Find where the given text appears and provide that cell's center as (X, Y) coordinate. 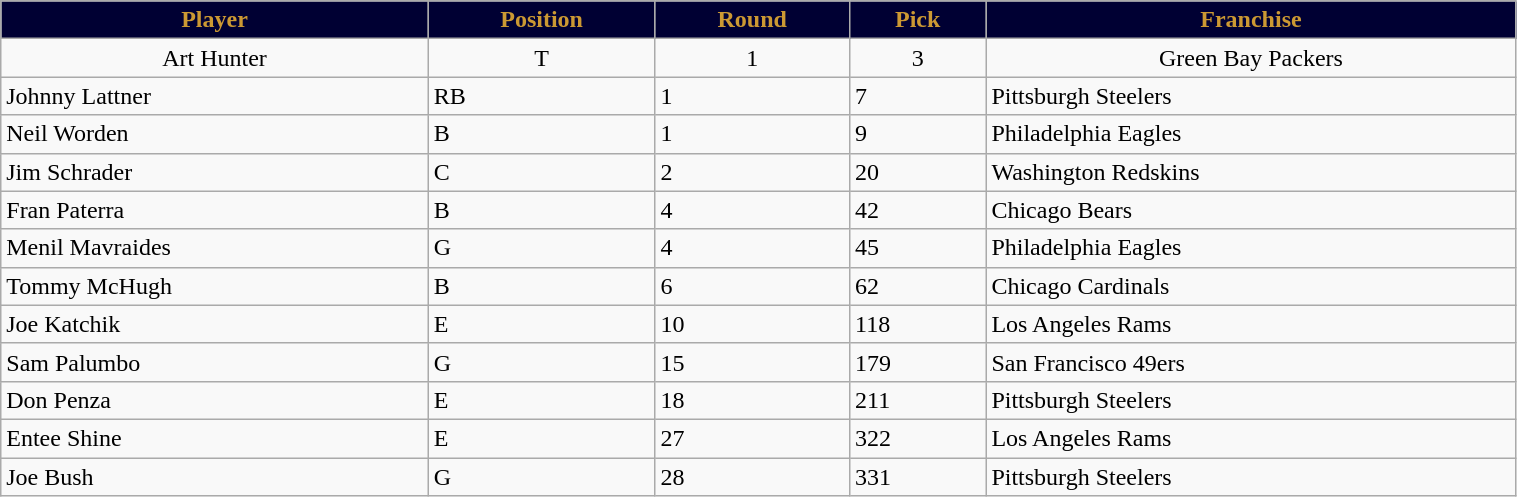
15 (752, 362)
Franchise (1251, 20)
Joe Bush (214, 477)
Chicago Cardinals (1251, 286)
179 (918, 362)
10 (752, 324)
Sam Palumbo (214, 362)
3 (918, 58)
T (542, 58)
211 (918, 400)
Chicago Bears (1251, 210)
C (542, 172)
331 (918, 477)
42 (918, 210)
27 (752, 438)
Art Hunter (214, 58)
322 (918, 438)
Player (214, 20)
Tommy McHugh (214, 286)
Green Bay Packers (1251, 58)
Position (542, 20)
18 (752, 400)
20 (918, 172)
28 (752, 477)
Washington Redskins (1251, 172)
Fran Paterra (214, 210)
Pick (918, 20)
62 (918, 286)
San Francisco 49ers (1251, 362)
7 (918, 96)
6 (752, 286)
Entee Shine (214, 438)
Don Penza (214, 400)
118 (918, 324)
Jim Schrader (214, 172)
RB (542, 96)
45 (918, 248)
9 (918, 134)
Neil Worden (214, 134)
Joe Katchik (214, 324)
2 (752, 172)
Round (752, 20)
Johnny Lattner (214, 96)
Menil Mavraides (214, 248)
